Determine the (x, y) coordinate at the center of the cell enclosing the given text.  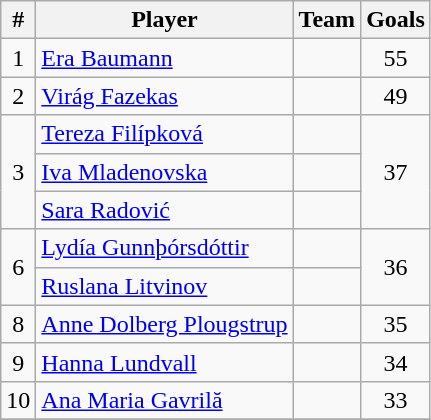
Player (164, 20)
35 (396, 324)
Team (327, 20)
Era Baumann (164, 58)
3 (18, 172)
1 (18, 58)
8 (18, 324)
10 (18, 400)
2 (18, 96)
6 (18, 267)
Anne Dolberg Plougstrup (164, 324)
37 (396, 172)
9 (18, 362)
Sara Radović (164, 210)
# (18, 20)
Virág Fazekas (164, 96)
Tereza Filípková (164, 134)
49 (396, 96)
55 (396, 58)
Iva Mladenovska (164, 172)
34 (396, 362)
36 (396, 267)
Ana Maria Gavrilă (164, 400)
Goals (396, 20)
Ruslana Litvinov (164, 286)
33 (396, 400)
Hanna Lundvall (164, 362)
Lydía Gunnþórsdóttir (164, 248)
